Identify which cell holds the provided text, then report its (x, y) central coordinate. 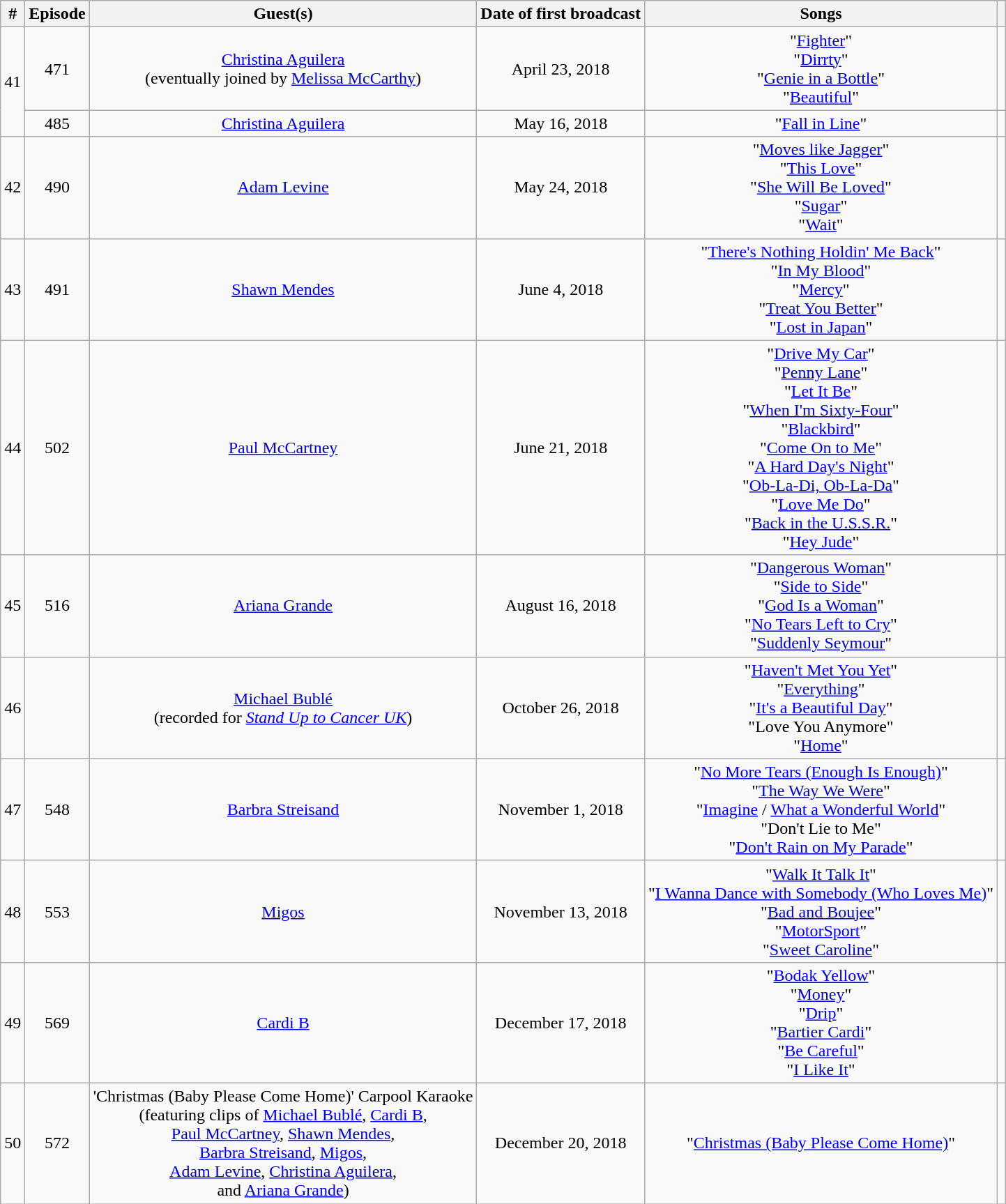
June 4, 2018 (561, 289)
"No More Tears (Enough Is Enough)""The Way We Were""Imagine / What a Wonderful World""Don't Lie to Me""Don't Rain on My Parade" (821, 809)
45 (13, 606)
"Fighter" "Dirrty" "Genie in a Bottle" "Beautiful" (821, 68)
August 16, 2018 (561, 606)
May 16, 2018 (561, 123)
Adam Levine (283, 188)
471 (57, 68)
48 (13, 911)
Cardi B (283, 1022)
516 (57, 606)
Episode (57, 14)
50 (13, 1143)
485 (57, 123)
October 26, 2018 (561, 708)
49 (13, 1022)
April 23, 2018 (561, 68)
June 21, 2018 (561, 448)
46 (13, 708)
Paul McCartney (283, 448)
491 (57, 289)
May 24, 2018 (561, 188)
42 (13, 188)
Date of first broadcast (561, 14)
"Walk It Talk It""I Wanna Dance with Somebody (Who Loves Me)""Bad and Boujee""MotorSport""Sweet Caroline" (821, 911)
548 (57, 809)
Barbra Streisand (283, 809)
December 17, 2018 (561, 1022)
"Bodak Yellow""Money""Drip""Bartier Cardi""Be Careful""I Like It" (821, 1022)
553 (57, 911)
Migos (283, 911)
Michael Bublé (recorded for Stand Up to Cancer UK) (283, 708)
December 20, 2018 (561, 1143)
Guest(s) (283, 14)
"Christmas (Baby Please Come Home)" (821, 1143)
47 (13, 809)
43 (13, 289)
Christina Aguilera (283, 123)
"Moves like Jagger" "This Love" "She Will Be Loved" "Sugar" "Wait" (821, 188)
"Dangerous Woman" "Side to Side" "God Is a Woman" "No Tears Left to Cry" "Suddenly Seymour" (821, 606)
Songs (821, 14)
490 (57, 188)
502 (57, 448)
Ariana Grande (283, 606)
41 (13, 82)
44 (13, 448)
# (13, 14)
November 1, 2018 (561, 809)
"Haven't Met You Yet" "Everything" "It's a Beautiful Day" "Love You Anymore" "Home" (821, 708)
"There's Nothing Holdin' Me Back" "In My Blood" "Mercy" "Treat You Better" "Lost in Japan" (821, 289)
"Fall in Line" (821, 123)
Shawn Mendes (283, 289)
569 (57, 1022)
Christina Aguilera(eventually joined by Melissa McCarthy) (283, 68)
572 (57, 1143)
November 13, 2018 (561, 911)
